Provide the (x, y) coordinate of the cell's center where the given text is located.  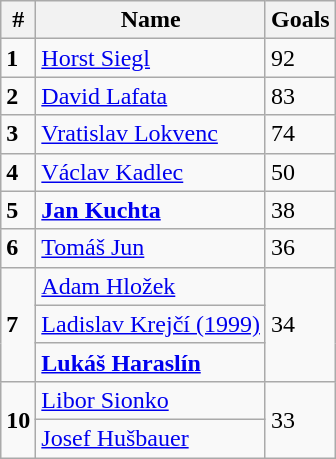
Ladislav Krejčí (1999) (151, 324)
Lukáš Haraslín (151, 362)
Libor Sionko (151, 400)
Goals (300, 20)
Horst Siegl (151, 58)
David Lafata (151, 96)
92 (300, 58)
34 (300, 324)
Vratislav Lokvenc (151, 134)
Josef Hušbauer (151, 438)
10 (18, 419)
83 (300, 96)
3 (18, 134)
33 (300, 419)
7 (18, 324)
38 (300, 210)
2 (18, 96)
50 (300, 172)
# (18, 20)
Jan Kuchta (151, 210)
Name (151, 20)
74 (300, 134)
Tomáš Jun (151, 248)
Václav Kadlec (151, 172)
Adam Hložek (151, 286)
36 (300, 248)
1 (18, 58)
5 (18, 210)
6 (18, 248)
4 (18, 172)
